From the cell containing the given text, extract its center point as (X, Y) coordinate. 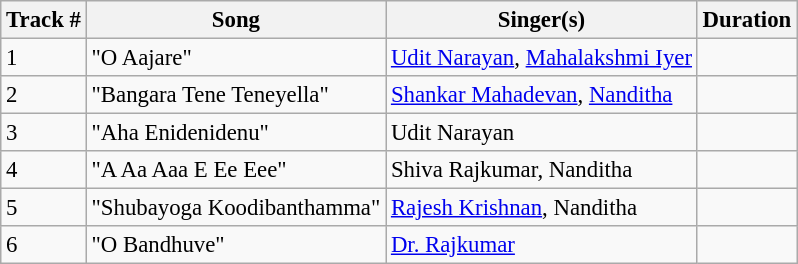
"Shubayoga Koodibanthamma" (236, 208)
Udit Narayan (542, 133)
"Bangara Tene Teneyella" (236, 95)
"O Bandhuve" (236, 245)
Singer(s) (542, 20)
1 (44, 58)
4 (44, 170)
Duration (746, 20)
"Aha Enidenidenu" (236, 133)
6 (44, 245)
2 (44, 95)
Track # (44, 20)
"A Aa Aaa E Ee Eee" (236, 170)
Shankar Mahadevan, Nanditha (542, 95)
"O Aajare" (236, 58)
5 (44, 208)
Shiva Rajkumar, Nanditha (542, 170)
3 (44, 133)
Dr. Rajkumar (542, 245)
Rajesh Krishnan, Nanditha (542, 208)
Song (236, 20)
Udit Narayan, Mahalakshmi Iyer (542, 58)
